Return the [X, Y] coordinate for the center point of the cell that contains the specified text.  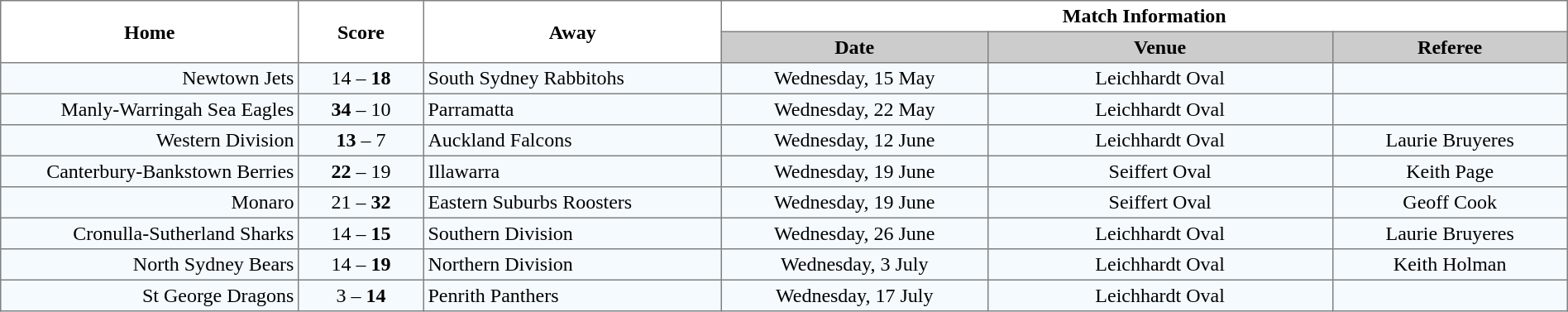
North Sydney Bears [150, 265]
Eastern Suburbs Roosters [572, 203]
Cronulla-Sutherland Sharks [150, 233]
21 – 32 [361, 203]
Western Division [150, 141]
13 – 7 [361, 141]
Match Information [1145, 17]
St George Dragons [150, 295]
South Sydney Rabbitohs [572, 79]
Manly-Warringah Sea Eagles [150, 109]
Parramatta [572, 109]
Auckland Falcons [572, 141]
Northern Division [572, 265]
Wednesday, 17 July [854, 295]
Monaro [150, 203]
Wednesday, 22 May [854, 109]
14 – 15 [361, 233]
Newtown Jets [150, 79]
Wednesday, 26 June [854, 233]
Score [361, 31]
Wednesday, 12 June [854, 141]
Referee [1450, 47]
Date [854, 47]
Wednesday, 3 July [854, 265]
34 – 10 [361, 109]
Canterbury-Bankstown Berries [150, 171]
Illawarra [572, 171]
Southern Division [572, 233]
14 – 18 [361, 79]
Home [150, 31]
Away [572, 31]
3 – 14 [361, 295]
Geoff Cook [1450, 203]
Keith Page [1450, 171]
22 – 19 [361, 171]
Penrith Panthers [572, 295]
Keith Holman [1450, 265]
Venue [1159, 47]
Wednesday, 15 May [854, 79]
14 – 19 [361, 265]
